For the text-containing cell, return its midpoint in (X, Y) coordinate format. 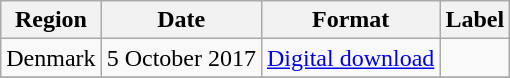
Date (181, 20)
5 October 2017 (181, 58)
Region (51, 20)
Label (475, 20)
Digital download (350, 58)
Format (350, 20)
Denmark (51, 58)
